Determine the (x, y) coordinate at the center of the cell enclosing the given text.  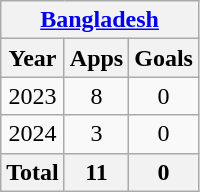
2024 (33, 134)
2023 (33, 96)
11 (96, 172)
3 (96, 134)
Apps (96, 58)
Goals (164, 58)
Year (33, 58)
Total (33, 172)
Bangladesh (100, 20)
8 (96, 96)
